Capture the cell that displays the provided text and extract its (X, Y) central coordinate. 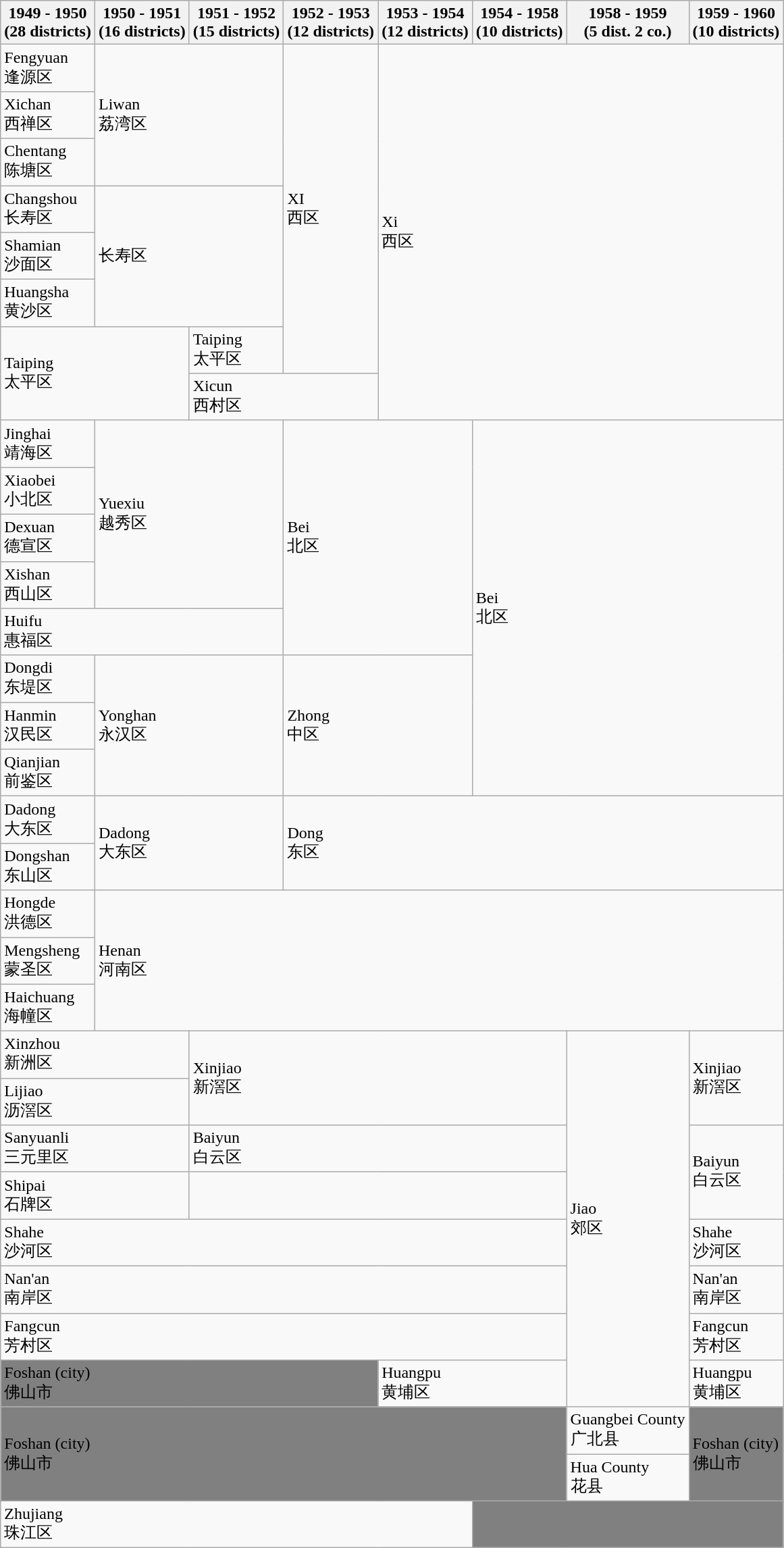
Dongdi东堤区 (48, 679)
1954 - 1958(10 districts) (519, 23)
Shipai石牌区 (95, 1195)
1953 - 1954(12 districts) (425, 23)
Xiaobei小北区 (48, 491)
Dong东区 (533, 843)
Lijiao沥滘区 (95, 1102)
Shamian沙面区 (48, 256)
Dongshan东山区 (48, 867)
Xishan西山区 (48, 585)
Hongde洪德区 (48, 914)
Xi西区 (581, 232)
Hua County花县 (628, 1478)
Jiao郊区 (628, 1219)
Henan河南区 (439, 960)
Fengyuan逢源区 (48, 68)
Haichuang海幢区 (48, 1008)
Chentang陈塘区 (48, 162)
Dexuan德宣区 (48, 538)
Qianjian前鉴区 (48, 773)
Jinghai靖海区 (48, 444)
Zhujiang珠江区 (236, 1524)
Xichan西禅区 (48, 115)
Changshou长寿区 (48, 209)
Liwan荔湾区 (189, 115)
Yonghan永汉区 (189, 725)
Zhong中区 (378, 725)
Xinzhou新洲区 (95, 1055)
1952 - 1953(12 districts) (331, 23)
Huangsha黄沙区 (48, 303)
Xicun西村区 (284, 397)
XI西区 (331, 209)
Guangbei County广北县 (628, 1430)
1950 - 1951(16 districts) (142, 23)
1958 - 1959(5 dist. 2 co.) (628, 23)
长寿区 (189, 255)
1951 - 1952(15 districts) (236, 23)
Yuexiu越秀区 (189, 514)
Sanyuanli三元里区 (95, 1149)
Mengsheng蒙圣区 (48, 961)
Huifu惠福区 (142, 632)
1959 - 1960(10 districts) (736, 23)
1949 - 1950(28 districts) (48, 23)
Hanmin汉民区 (48, 726)
